Extract the [X, Y] coordinate from the center of the cell holding the provided text.  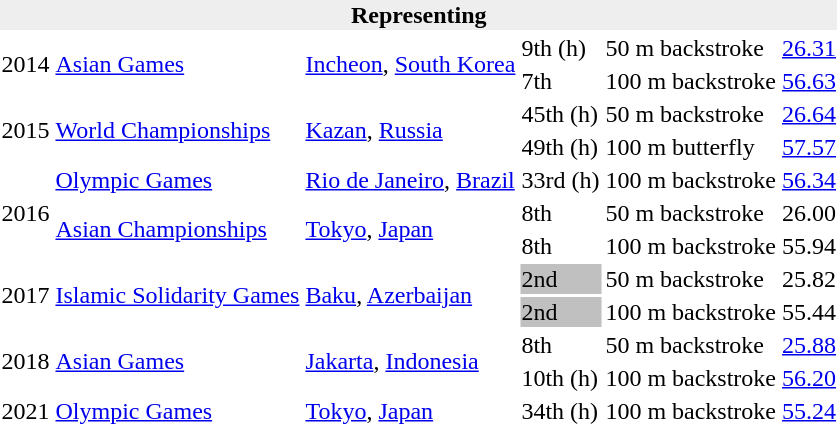
World Championships [178, 130]
7th [560, 81]
Islamic Solidarity Games [178, 296]
10th (h) [560, 378]
Jakarta, Indonesia [410, 362]
Kazan, Russia [410, 130]
Rio de Janeiro, Brazil [410, 180]
Olympic Games [178, 180]
2014 [26, 64]
45th (h) [560, 114]
2016 [26, 213]
2017 [26, 296]
Tokyo, Japan [410, 230]
Asian Championships [178, 230]
Baku, Azerbaijan [410, 296]
100 m butterfly [691, 147]
9th (h) [560, 48]
49th (h) [560, 147]
2018 [26, 362]
Incheon, South Korea [410, 64]
2015 [26, 130]
33rd (h) [560, 180]
